Determine the (x, y) coordinate at the center of the cell enclosing the given text.  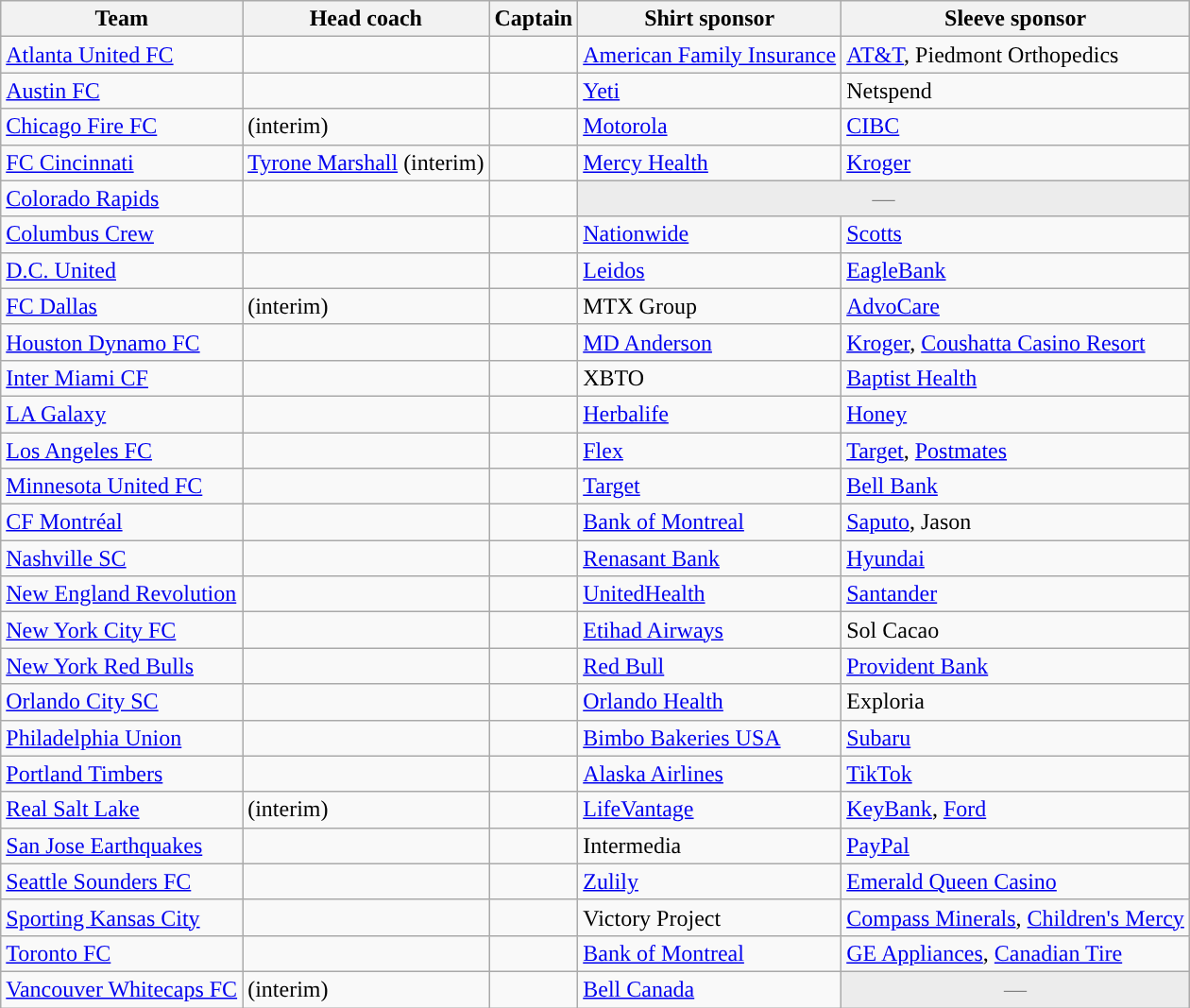
Toronto FC (122, 953)
Tyrone Marshall (interim) (366, 162)
LifeVantage (710, 810)
Kroger (1016, 162)
Sporting Kansas City (122, 917)
Vancouver Whitecaps FC (122, 989)
Herbalife (710, 414)
Bimbo Bakeries USA (710, 738)
LA Galaxy (122, 414)
Santander (1016, 594)
Red Bull (710, 666)
MD Anderson (710, 342)
Motorola (710, 127)
Houston Dynamo FC (122, 342)
Etihad Airways (710, 630)
Captain (534, 19)
Exploria (1016, 702)
Head coach (366, 19)
Los Angeles FC (122, 451)
GE Appliances, Canadian Tire (1016, 953)
Bell Bank (1016, 487)
Netspend (1016, 91)
Inter Miami CF (122, 378)
Hyundai (1016, 558)
Sleeve sponsor (1016, 19)
Real Salt Lake (122, 810)
D.C. United (122, 270)
TikTok (1016, 774)
Orlando City SC (122, 702)
New York City FC (122, 630)
Mercy Health (710, 162)
Subaru (1016, 738)
American Family Insurance (710, 55)
XBTO (710, 378)
Baptist Health (1016, 378)
AT&T, Piedmont Orthopedics (1016, 55)
Nashville SC (122, 558)
Seattle Sounders FC (122, 881)
CIBC (1016, 127)
Saputo, Jason (1016, 522)
New York Red Bulls (122, 666)
AdvoCare (1016, 306)
MTX Group (710, 306)
Alaska Airlines (710, 774)
FC Cincinnati (122, 162)
EagleBank (1016, 270)
Bell Canada (710, 989)
Shirt sponsor (710, 19)
KeyBank, Ford (1016, 810)
FC Dallas (122, 306)
Zulily (710, 881)
Scotts (1016, 234)
Provident Bank (1016, 666)
Team (122, 19)
Target (710, 487)
Chicago Fire FC (122, 127)
Emerald Queen Casino (1016, 881)
Columbus Crew (122, 234)
Austin FC (122, 91)
Philadelphia Union (122, 738)
Intermedia (710, 846)
Leidos (710, 270)
Portland Timbers (122, 774)
Nationwide (710, 234)
Sol Cacao (1016, 630)
Kroger, Coushatta Casino Resort (1016, 342)
UnitedHealth (710, 594)
Victory Project (710, 917)
Atlanta United FC (122, 55)
Yeti (710, 91)
PayPal (1016, 846)
Flex (710, 451)
Colorado Rapids (122, 198)
Renasant Bank (710, 558)
Honey (1016, 414)
Minnesota United FC (122, 487)
CF Montréal (122, 522)
Orlando Health (710, 702)
New England Revolution (122, 594)
Target, Postmates (1016, 451)
San Jose Earthquakes (122, 846)
Compass Minerals, Children's Mercy (1016, 917)
